From the cell containing the given text, extract its center point as (x, y) coordinate. 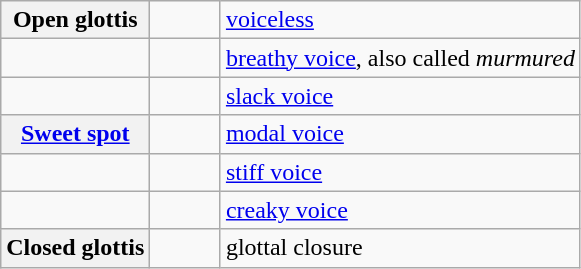
breathy voice, also called murmured (400, 58)
slack voice (400, 96)
modal voice (400, 134)
voiceless (400, 20)
stiff voice (400, 172)
Closed glottis (76, 248)
Open glottis (76, 20)
glottal closure (400, 248)
Sweet spot (76, 134)
creaky voice (400, 210)
